Return [x, y] of the center of cell containing provided text 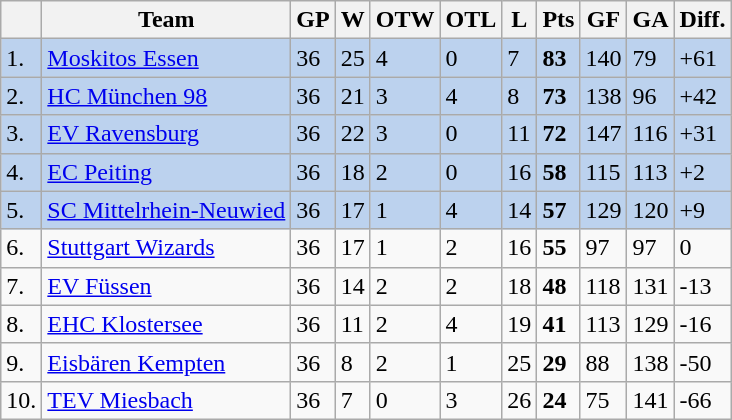
EV Füssen [166, 286]
2. [22, 96]
8. [22, 324]
+9 [702, 210]
Team [166, 20]
OTW [405, 20]
140 [604, 58]
75 [604, 400]
118 [604, 286]
+31 [702, 134]
41 [558, 324]
7. [22, 286]
Moskitos Essen [166, 58]
79 [650, 58]
EV Ravensburg [166, 134]
EC Peiting [166, 172]
Diff. [702, 20]
3. [22, 134]
10. [22, 400]
1. [22, 58]
6. [22, 248]
Eisbären Kempten [166, 362]
GP [313, 20]
L [520, 20]
73 [558, 96]
72 [558, 134]
88 [604, 362]
58 [558, 172]
141 [650, 400]
19 [520, 324]
-50 [702, 362]
SC Mittelrhein-Neuwied [166, 210]
5. [22, 210]
57 [558, 210]
OTL [471, 20]
48 [558, 286]
22 [352, 134]
-13 [702, 286]
GF [604, 20]
116 [650, 134]
120 [650, 210]
29 [558, 362]
115 [604, 172]
+61 [702, 58]
131 [650, 286]
24 [558, 400]
-66 [702, 400]
9. [22, 362]
+2 [702, 172]
21 [352, 96]
96 [650, 96]
4. [22, 172]
83 [558, 58]
-16 [702, 324]
EHC Klostersee [166, 324]
W [352, 20]
Stuttgart Wizards [166, 248]
Pts [558, 20]
TEV Miesbach [166, 400]
55 [558, 248]
GA [650, 20]
147 [604, 134]
HC München 98 [166, 96]
+42 [702, 96]
26 [520, 400]
